Detect which cell encompasses the target text, then output its (X, Y) center coordinate. 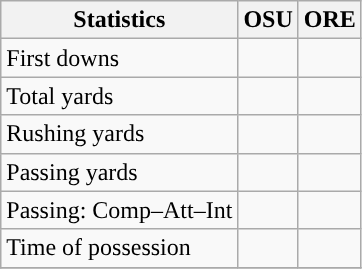
Rushing yards (120, 134)
OSU (268, 20)
Passing yards (120, 172)
First downs (120, 58)
ORE (330, 20)
Time of possession (120, 248)
Passing: Comp–Att–Int (120, 210)
Total yards (120, 96)
Statistics (120, 20)
